Search for the cell housing the specified text and yield its [X, Y] center coordinate. 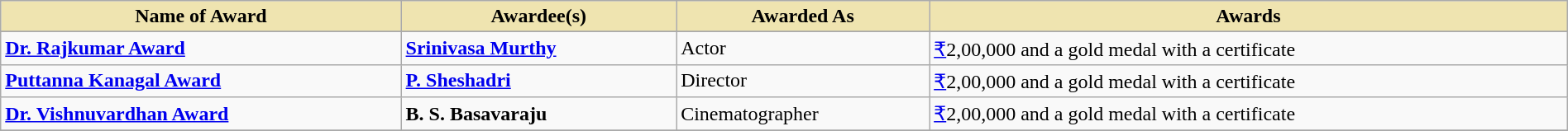
Dr. Vishnuvardhan Award [201, 114]
Director [803, 81]
Puttanna Kanagal Award [201, 81]
Cinematographer [803, 114]
Awardee(s) [539, 16]
Dr. Rajkumar Award [201, 49]
Awarded As [803, 16]
B. S. Basavaraju [539, 114]
Srinivasa Murthy [539, 49]
Name of Award [201, 16]
P. Sheshadri [539, 81]
Awards [1249, 16]
Actor [803, 49]
